Capture the cell that displays the provided text and extract its (X, Y) central coordinate. 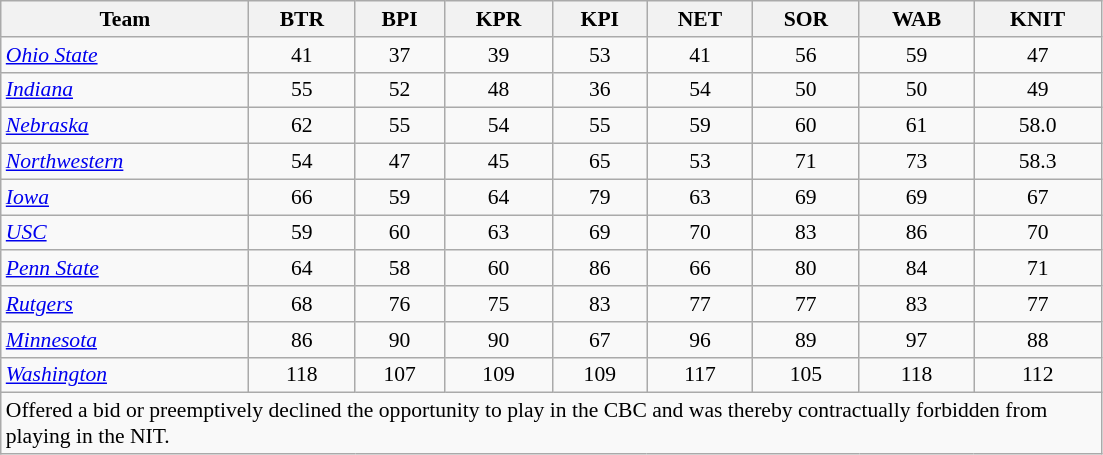
76 (400, 304)
WAB (916, 19)
88 (1038, 340)
84 (916, 269)
45 (498, 162)
Team (125, 19)
89 (806, 340)
107 (400, 375)
117 (700, 375)
39 (498, 55)
KNIT (1038, 19)
49 (1038, 90)
Penn State (125, 269)
KPR (498, 19)
Iowa (125, 197)
Washington (125, 375)
96 (700, 340)
NET (700, 19)
62 (302, 126)
61 (916, 126)
105 (806, 375)
36 (600, 90)
KPI (600, 19)
Indiana (125, 90)
Ohio State (125, 55)
68 (302, 304)
97 (916, 340)
Minnesota (125, 340)
73 (916, 162)
75 (498, 304)
80 (806, 269)
Northwestern (125, 162)
USC (125, 233)
37 (400, 55)
52 (400, 90)
58 (400, 269)
58.3 (1038, 162)
Nebraska (125, 126)
SOR (806, 19)
Offered a bid or preemptively declined the opportunity to play in the CBC and was thereby contractually forbidden from playing in the NIT. (551, 424)
58.0 (1038, 126)
56 (806, 55)
BPI (400, 19)
BTR (302, 19)
65 (600, 162)
48 (498, 90)
Rutgers (125, 304)
112 (1038, 375)
79 (600, 197)
